Pinpoint the cell where the given text exists, returning its [X, Y] midpoint coordinate. 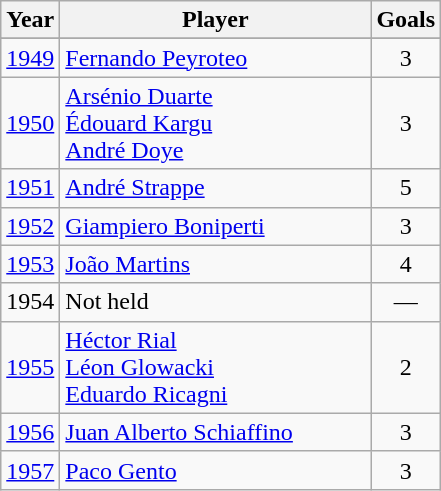
Player [216, 20]
João Martins [216, 264]
1954 [30, 302]
1953 [30, 264]
Goals [406, 20]
1955 [30, 367]
4 [406, 264]
1951 [30, 188]
Arsénio Duarte Édouard Kargu André Doye [216, 123]
Giampiero Boniperti [216, 226]
Not held [216, 302]
— [406, 302]
1956 [30, 432]
André Strappe [216, 188]
1957 [30, 470]
Paco Gento [216, 470]
Fernando Peyroteo [216, 58]
1950 [30, 123]
1952 [30, 226]
Juan Alberto Schiaffino [216, 432]
Héctor Rial Léon Glowacki Eduardo Ricagni [216, 367]
5 [406, 188]
2 [406, 367]
1949 [30, 58]
Year [30, 20]
